Locate the cell with the specified text and output its [X, Y] center coordinate. 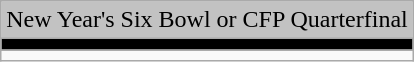
New Year's Six Bowl or CFP Quarterfinal [207, 20]
